Pinpoint the cell where the given text exists, returning its (X, Y) midpoint coordinate. 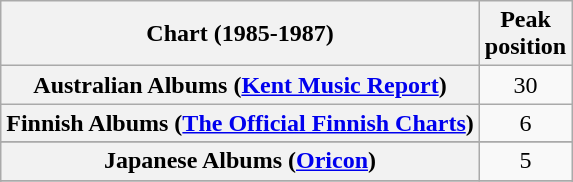
5 (525, 161)
6 (525, 123)
30 (525, 85)
Chart (1985-1987) (240, 34)
Peakposition (525, 34)
Finnish Albums (The Official Finnish Charts) (240, 123)
Japanese Albums (Oricon) (240, 161)
Australian Albums (Kent Music Report) (240, 85)
